Extract the [x, y] coordinate from the center of the cell holding the provided text.  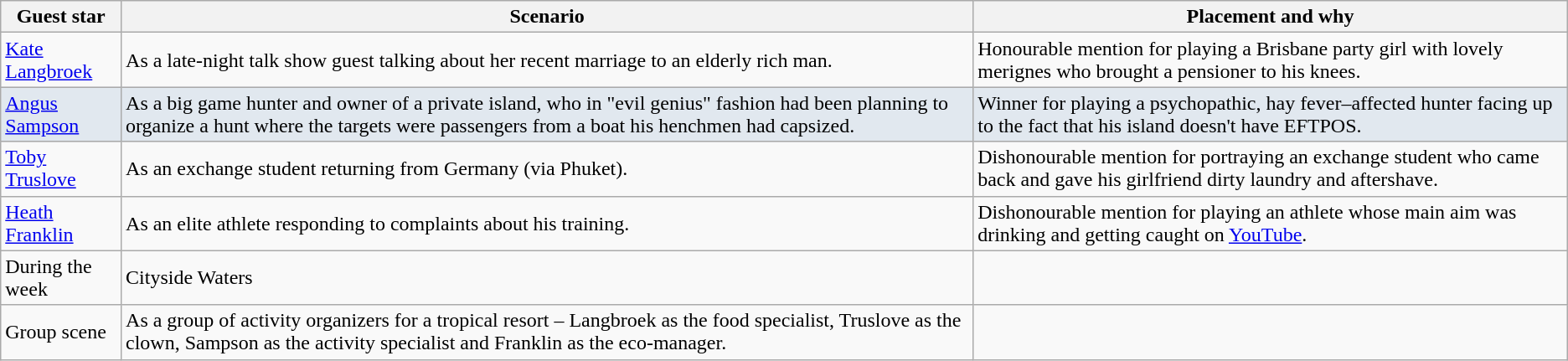
Toby Truslove [61, 169]
Cityside Waters [548, 278]
Winner for playing a psychopathic, hay fever–affected hunter facing up to the fact that his island doesn't have EFTPOS. [1271, 114]
Angus Sampson [61, 114]
Honourable mention for playing a Brisbane party girl with lovely merignes who brought a pensioner to his knees. [1271, 60]
Dishonourable mention for playing an athlete whose main aim was drinking and getting caught on YouTube. [1271, 223]
Dishonourable mention for portraying an exchange student who came back and gave his girlfriend dirty laundry and aftershave. [1271, 169]
Kate Langbroek [61, 60]
As an elite athlete responding to complaints about his training. [548, 223]
During the week [61, 278]
As a late-night talk show guest talking about her recent marriage to an elderly rich man. [548, 60]
Scenario [548, 17]
Group scene [61, 332]
Heath Franklin [61, 223]
Placement and why [1271, 17]
Guest star [61, 17]
As an exchange student returning from Germany (via Phuket). [548, 169]
